Pinpoint the cell where the given text exists, returning its (x, y) midpoint coordinate. 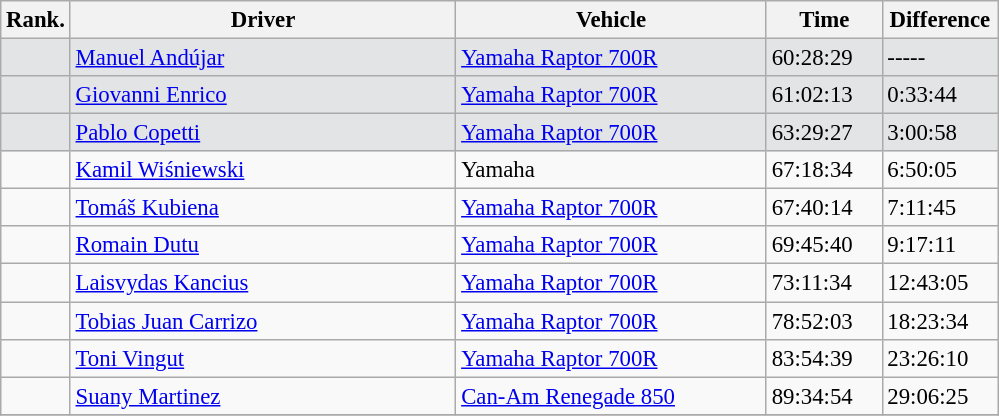
Kamil Wiśniewski (263, 170)
73:11:34 (824, 283)
Pablo Copetti (263, 133)
0:33:44 (940, 95)
67:18:34 (824, 170)
89:34:54 (824, 396)
Tomáš Kubiena (263, 208)
----- (940, 58)
3:00:58 (940, 133)
Laisvydas Kancius (263, 283)
Yamaha (612, 170)
6:50:05 (940, 170)
Giovanni Enrico (263, 95)
7:11:45 (940, 208)
Can-Am Renegade 850 (612, 396)
Time (824, 20)
Tobias Juan Carrizo (263, 321)
Driver (263, 20)
Vehicle (612, 20)
69:45:40 (824, 245)
Toni Vingut (263, 358)
67:40:14 (824, 208)
Suany Martinez (263, 396)
78:52:03 (824, 321)
60:28:29 (824, 58)
9:17:11 (940, 245)
Romain Dutu (263, 245)
63:29:27 (824, 133)
83:54:39 (824, 358)
12:43:05 (940, 283)
23:26:10 (940, 358)
Manuel Andújar (263, 58)
18:23:34 (940, 321)
Rank. (36, 20)
61:02:13 (824, 95)
Difference (940, 20)
29:06:25 (940, 396)
